Capture the cell that displays the provided text and extract its (X, Y) central coordinate. 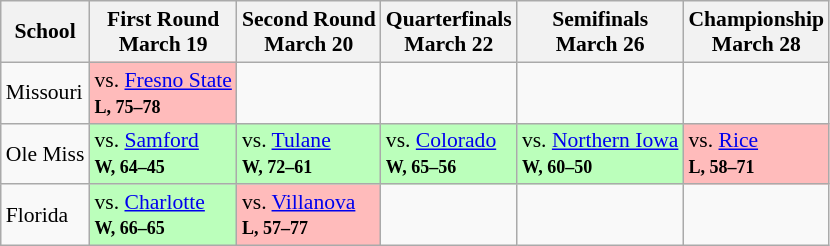
First RoundMarch 19 (162, 32)
vs. CharlotteW, 66–65 (162, 216)
QuarterfinalsMarch 22 (449, 32)
SemifinalsMarch 26 (600, 32)
vs. ColoradoW, 65–56 (449, 154)
vs. RiceL, 58–71 (756, 154)
vs. Fresno StateL, 75–78 (162, 92)
Missouri (46, 92)
Second RoundMarch 20 (309, 32)
vs. TulaneW, 72–61 (309, 154)
Florida (46, 216)
vs. VillanovaL, 57–77 (309, 216)
vs. SamfordW, 64–45 (162, 154)
Ole Miss (46, 154)
School (46, 32)
vs. Northern IowaW, 60–50 (600, 154)
ChampionshipMarch 28 (756, 32)
